Pinpoint the cell where the given text exists, returning its [x, y] midpoint coordinate. 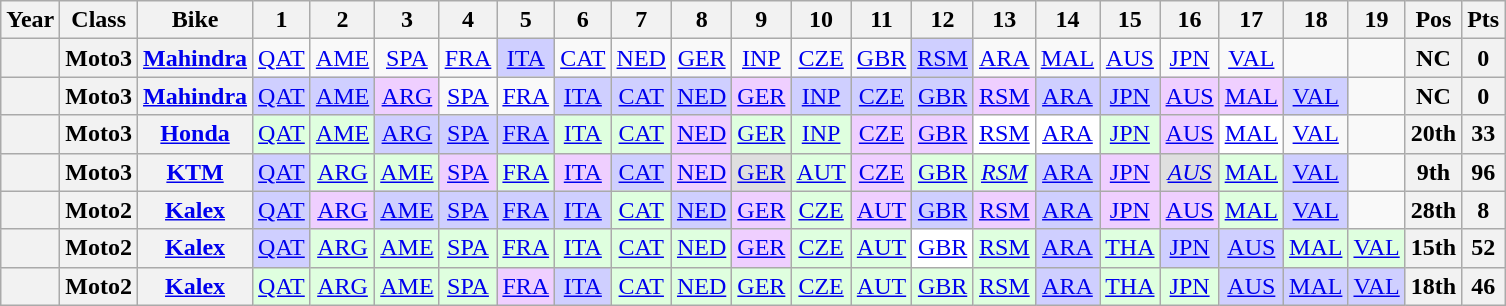
3 [407, 20]
7 [641, 20]
Pts [1484, 20]
17 [1251, 20]
9th [1433, 172]
Class [99, 20]
96 [1484, 172]
6 [583, 20]
18 [1316, 20]
12 [943, 20]
18th [1433, 286]
14 [1067, 20]
4 [468, 20]
10 [821, 20]
KTM [196, 172]
1 [282, 20]
28th [1433, 210]
33 [1484, 134]
46 [1484, 286]
Pos [1433, 20]
16 [1190, 20]
15 [1130, 20]
Bike [196, 20]
9 [762, 20]
2 [342, 20]
13 [1004, 20]
11 [881, 20]
19 [1376, 20]
20th [1433, 134]
Year [30, 20]
5 [526, 20]
15th [1433, 248]
Honda [196, 134]
52 [1484, 248]
